Find where the given text appears and provide that cell's center as [x, y] coordinate. 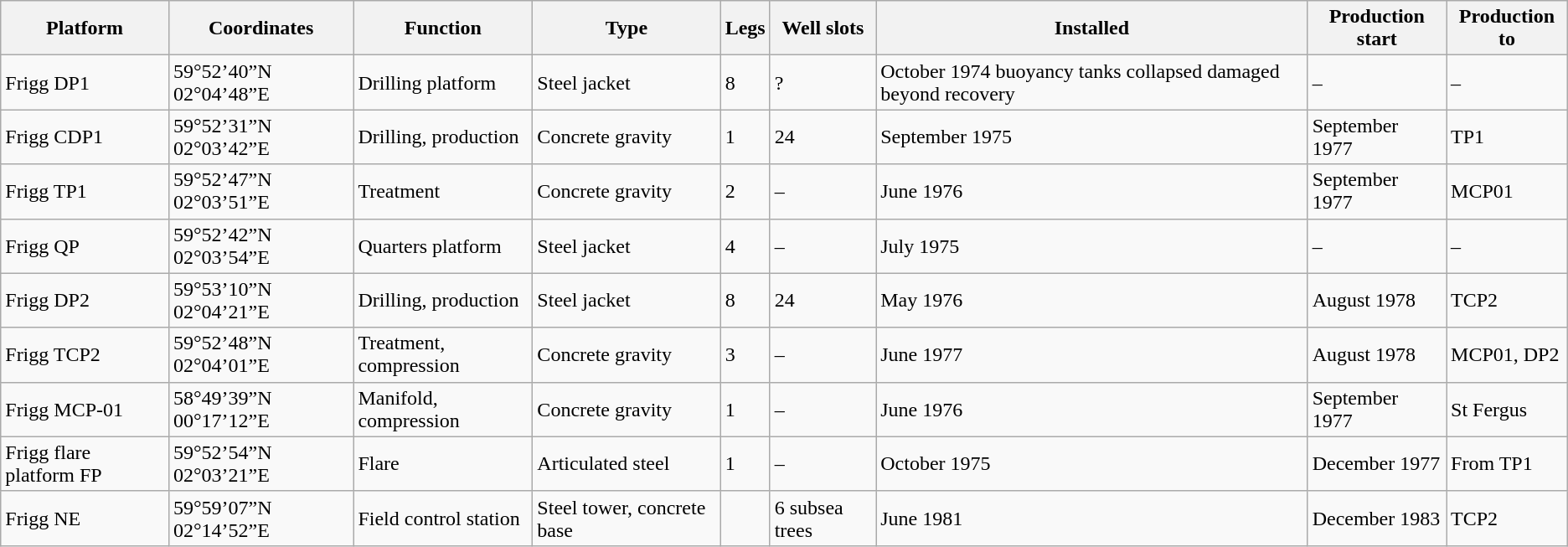
Frigg QP [85, 246]
4 [745, 246]
59°52’40”N 02°04’48”E [260, 82]
Field control station [443, 518]
May 1976 [1092, 300]
58°49’39”N 00°17’12”E [260, 409]
December 1977 [1377, 464]
Frigg NE [85, 518]
2 [745, 191]
October 1974 buoyancy tanks collapsed damaged beyond recovery [1092, 82]
From TP1 [1508, 464]
Installed [1092, 28]
October 1975 [1092, 464]
Frigg TP1 [85, 191]
Manifold, compression [443, 409]
59°53’10”N 02°04’21”E [260, 300]
Frigg MCP-01 [85, 409]
Function [443, 28]
MCP01, DP2 [1508, 355]
6 subsea trees [823, 518]
July 1975 [1092, 246]
Quarters platform [443, 246]
Production to [1508, 28]
? [823, 82]
Flare [443, 464]
Frigg DP1 [85, 82]
Frigg TCP2 [85, 355]
TP1 [1508, 137]
June 1977 [1092, 355]
59°52’47”N 02°03’51”E [260, 191]
Frigg flare platform FP [85, 464]
St Fergus [1508, 409]
Steel tower, concrete base [627, 518]
Platform [85, 28]
Coordinates [260, 28]
Frigg CDP1 [85, 137]
MCP01 [1508, 191]
Articulated steel [627, 464]
June 1981 [1092, 518]
Frigg DP2 [85, 300]
Drilling platform [443, 82]
59°52’31”N 02°03’42”E [260, 137]
59°52’48”N 02°04’01”E [260, 355]
Type [627, 28]
Well slots [823, 28]
Legs [745, 28]
59°52’42”N 02°03’54”E [260, 246]
59°59’07”N 02°14’52”E [260, 518]
3 [745, 355]
59°52’54”N 02°03’21”E [260, 464]
September 1975 [1092, 137]
Production start [1377, 28]
December 1983 [1377, 518]
Treatment, compression [443, 355]
Treatment [443, 191]
